Find where the given text appears and provide that cell's center as [X, Y] coordinate. 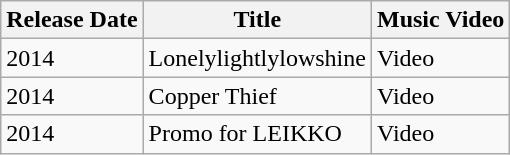
Lonelylightlylowshine [257, 58]
Release Date [72, 20]
Title [257, 20]
Copper Thief [257, 96]
Promo for LEIKKO [257, 134]
Music Video [440, 20]
